From the cell containing the given text, extract its center point as [X, Y] coordinate. 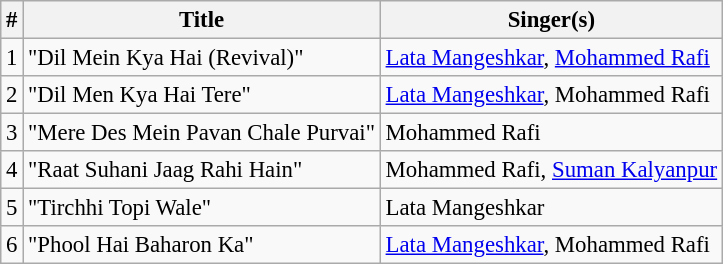
Mohammed Rafi [551, 133]
1 [12, 58]
Singer(s) [551, 20]
"Dil Mein Kya Hai (Revival)" [202, 58]
2 [12, 95]
"Mere Des Mein Pavan Chale Purvai" [202, 133]
"Phool Hai Baharon Ka" [202, 245]
"Tirchhi Topi Wale" [202, 208]
"Raat Suhani Jaag Rahi Hain" [202, 170]
6 [12, 245]
Title [202, 20]
Mohammed Rafi, Suman Kalyanpur [551, 170]
3 [12, 133]
4 [12, 170]
Lata Mangeshkar [551, 208]
"Dil Men Kya Hai Tere" [202, 95]
# [12, 20]
5 [12, 208]
